Find where the given text appears and provide that cell's center as [x, y] coordinate. 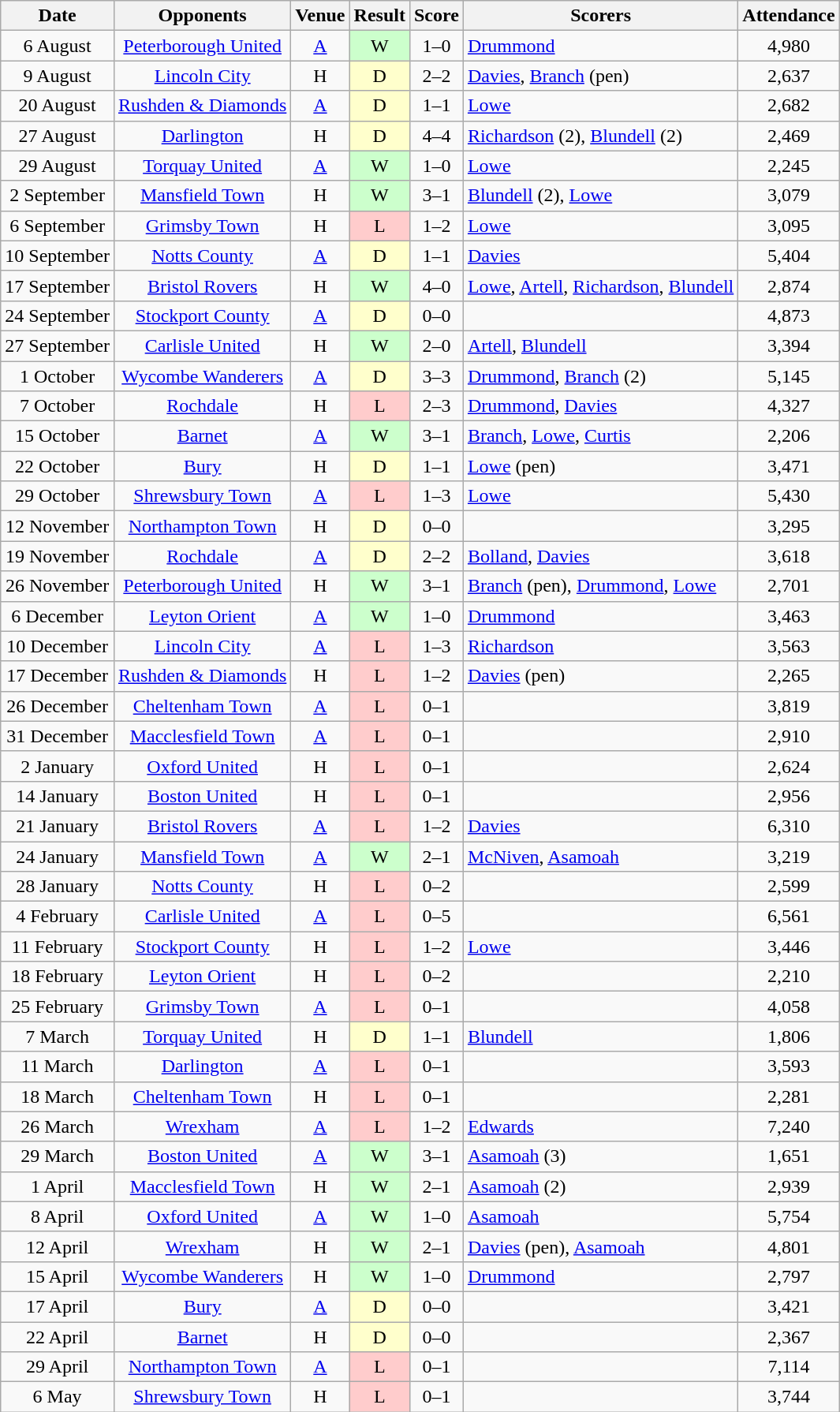
11 February [58, 947]
3–3 [436, 376]
10 December [58, 646]
4–0 [436, 286]
2,910 [789, 736]
3,471 [789, 466]
Drummond, Davies [600, 406]
2,210 [789, 977]
5,145 [789, 376]
15 April [58, 1276]
19 November [58, 556]
Richardson (2), Blundell (2) [600, 136]
6,310 [789, 826]
McNiven, Asamoah [600, 856]
3,219 [789, 856]
Attendance [789, 16]
Opponents [202, 16]
12 November [58, 526]
Artell, Blundell [600, 346]
2,637 [789, 76]
2,797 [789, 1276]
10 September [58, 256]
4,873 [789, 316]
3,394 [789, 346]
6 August [58, 46]
1 April [58, 1186]
2,245 [789, 166]
Asamoah (2) [600, 1186]
20 August [58, 106]
12 April [58, 1246]
5,404 [789, 256]
1,651 [789, 1156]
6 May [58, 1397]
3,295 [789, 526]
22 October [58, 466]
3,446 [789, 947]
Edwards [600, 1126]
7 October [58, 406]
Score [436, 16]
3,593 [789, 1066]
Drummond, Branch (2) [600, 376]
1,806 [789, 1037]
17 April [58, 1306]
2,682 [789, 106]
2 January [58, 766]
0–5 [436, 917]
2,701 [789, 586]
26 December [58, 706]
11 March [58, 1066]
27 September [58, 346]
22 April [58, 1337]
18 March [58, 1096]
26 March [58, 1126]
3,618 [789, 556]
29 October [58, 496]
Davies, Branch (pen) [600, 76]
2,206 [789, 436]
3,463 [789, 616]
3,079 [789, 196]
Branch (pen), Drummond, Lowe [600, 586]
6 September [58, 226]
2,624 [789, 766]
4,801 [789, 1246]
Davies (pen) [600, 676]
Asamoah (3) [600, 1156]
Lowe (pen) [600, 466]
17 September [58, 286]
2,599 [789, 887]
Richardson [600, 646]
Blundell (2), Lowe [600, 196]
29 August [58, 166]
4,327 [789, 406]
26 November [58, 586]
9 August [58, 76]
3,819 [789, 706]
5,430 [789, 496]
4,980 [789, 46]
15 October [58, 436]
2,469 [789, 136]
7,240 [789, 1126]
4 February [58, 917]
Venue [320, 16]
Scorers [600, 16]
29 April [58, 1367]
8 April [58, 1216]
Davies (pen), Asamoah [600, 1246]
25 February [58, 1007]
5,754 [789, 1216]
2,956 [789, 796]
Asamoah [600, 1216]
2,874 [789, 286]
6,561 [789, 917]
3,421 [789, 1306]
Bolland, Davies [600, 556]
3,095 [789, 226]
4–4 [436, 136]
14 January [58, 796]
18 February [58, 977]
24 January [58, 856]
2,265 [789, 676]
4,058 [789, 1007]
2,367 [789, 1337]
Lowe, Artell, Richardson, Blundell [600, 286]
Branch, Lowe, Curtis [600, 436]
7 March [58, 1037]
2,281 [789, 1096]
29 March [58, 1156]
1 October [58, 376]
31 December [58, 736]
3,744 [789, 1397]
28 January [58, 887]
7,114 [789, 1367]
17 December [58, 676]
24 September [58, 316]
2–3 [436, 406]
Blundell [600, 1037]
27 August [58, 136]
2–0 [436, 346]
6 December [58, 616]
3,563 [789, 646]
21 January [58, 826]
2,939 [789, 1186]
Result [379, 16]
Date [58, 16]
2 September [58, 196]
